From the cell containing the given text, extract its center point as (X, Y) coordinate. 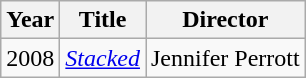
2008 (30, 58)
Director (226, 20)
Stacked (103, 58)
Title (103, 20)
Jennifer Perrott (226, 58)
Year (30, 20)
